From the cell containing the given text, extract its center point as [X, Y] coordinate. 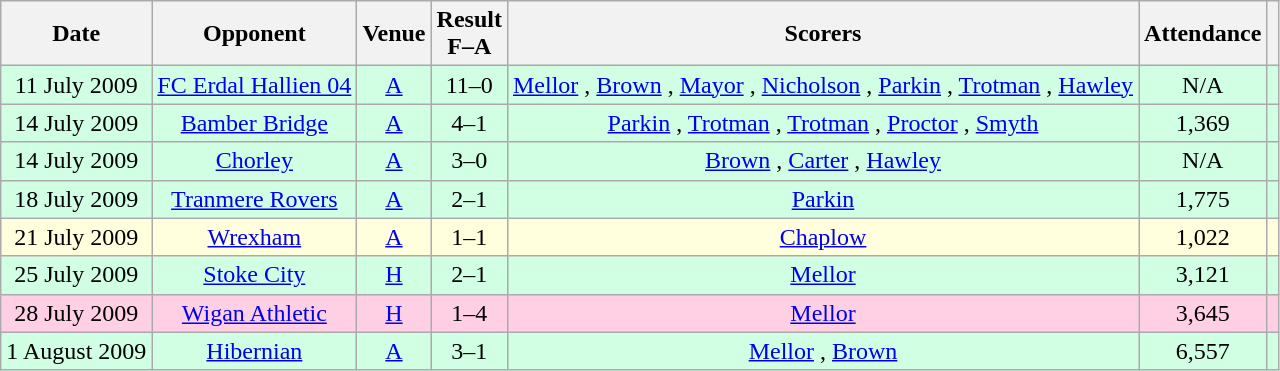
Parkin [822, 199]
1,369 [1203, 123]
Bamber Bridge [254, 123]
1,022 [1203, 237]
3–0 [469, 161]
28 July 2009 [76, 313]
21 July 2009 [76, 237]
4–1 [469, 123]
Chaplow [822, 237]
11–0 [469, 85]
Brown , Carter , Hawley [822, 161]
Scorers [822, 34]
Chorley [254, 161]
18 July 2009 [76, 199]
25 July 2009 [76, 275]
FC Erdal Hallien 04 [254, 85]
Opponent [254, 34]
3–1 [469, 351]
Venue [394, 34]
1–4 [469, 313]
Parkin , Trotman , Trotman , Proctor , Smyth [822, 123]
3,121 [1203, 275]
Mellor , Brown [822, 351]
Hibernian [254, 351]
Wrexham [254, 237]
1 August 2009 [76, 351]
Date [76, 34]
1,775 [1203, 199]
3,645 [1203, 313]
1–1 [469, 237]
11 July 2009 [76, 85]
Stoke City [254, 275]
Attendance [1203, 34]
Wigan Athletic [254, 313]
ResultF–A [469, 34]
Mellor , Brown , Mayor , Nicholson , Parkin , Trotman , Hawley [822, 85]
Tranmere Rovers [254, 199]
6,557 [1203, 351]
